Locate the cell with the specified text and output its (X, Y) center coordinate. 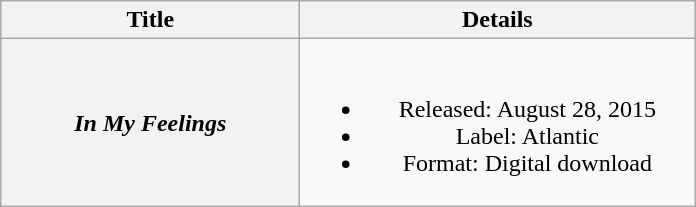
Title (150, 20)
In My Feelings (150, 122)
Released: August 28, 2015Label: AtlanticFormat: Digital download (498, 122)
Details (498, 20)
